Determine the (X, Y) coordinate at the center of the cell enclosing the given text.  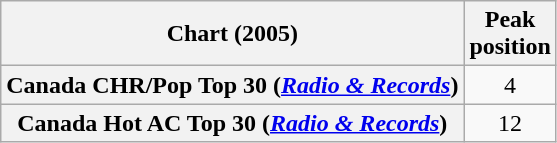
Chart (2005) (232, 34)
4 (510, 85)
Peakposition (510, 34)
Canada CHR/Pop Top 30 (Radio & Records) (232, 85)
Canada Hot AC Top 30 (Radio & Records) (232, 123)
12 (510, 123)
